Determine the [X, Y] coordinate at the center of the cell enclosing the given text.  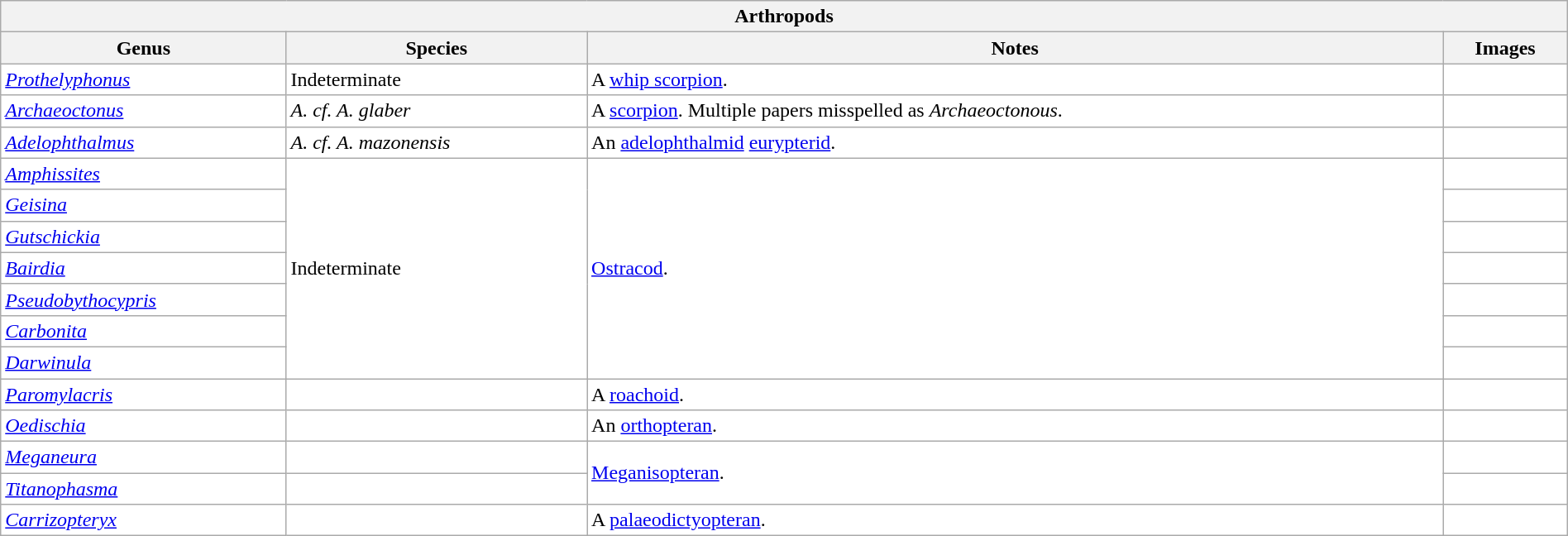
Pseudobythocypris [144, 299]
Ostracod. [1016, 268]
A. cf. A. mazonensis [437, 142]
Carrizopteryx [144, 520]
Carbonita [144, 331]
Adelophthalmus [144, 142]
Prothelyphonus [144, 79]
Images [1505, 48]
Amphissites [144, 174]
A whip scorpion. [1016, 79]
Geisina [144, 205]
A roachoid. [1016, 395]
A scorpion. Multiple papers misspelled as Archaeoctonous. [1016, 111]
An adelophthalmid eurypterid. [1016, 142]
Genus [144, 48]
Species [437, 48]
A palaeodictyopteran. [1016, 520]
Bairdia [144, 268]
Meganisopteran. [1016, 473]
Titanophasma [144, 489]
An orthopteran. [1016, 426]
Paromylacris [144, 395]
Notes [1016, 48]
A. cf. A. glaber [437, 111]
Archaeoctonus [144, 111]
Arthropods [784, 17]
Gutschickia [144, 237]
Darwinula [144, 362]
Oedischia [144, 426]
Meganeura [144, 457]
